Identify which cell holds the provided text, then report its [X, Y] central coordinate. 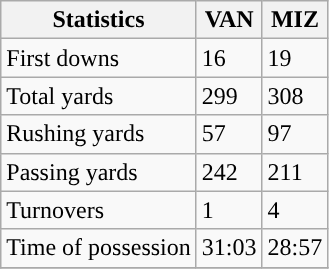
31:03 [229, 248]
299 [229, 96]
28:57 [295, 248]
19 [295, 58]
242 [229, 172]
Total yards [99, 96]
Passing yards [99, 172]
1 [229, 210]
First downs [99, 58]
97 [295, 134]
VAN [229, 20]
Statistics [99, 20]
Rushing yards [99, 134]
MIZ [295, 20]
57 [229, 134]
4 [295, 210]
211 [295, 172]
Time of possession [99, 248]
308 [295, 96]
16 [229, 58]
Turnovers [99, 210]
